Return [x, y] of the center of cell containing provided text 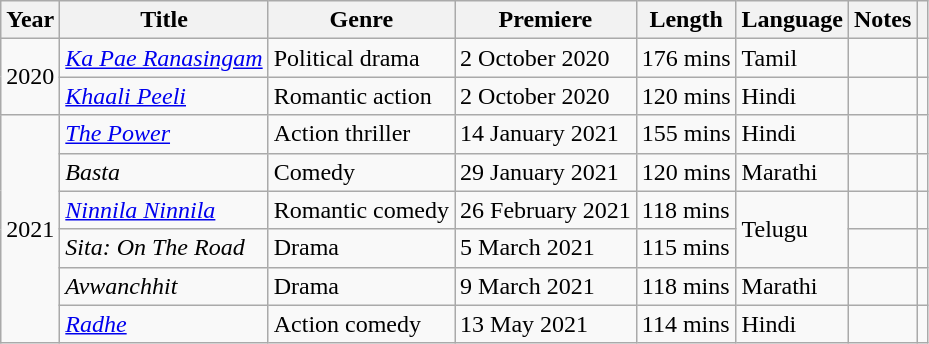
Premiere [546, 20]
114 mins [686, 324]
Romantic comedy [361, 210]
9 March 2021 [546, 286]
Comedy [361, 172]
Avwanchhit [164, 286]
Sita: On The Road [164, 248]
13 May 2021 [546, 324]
Language [792, 20]
Radhe [164, 324]
Ninnila Ninnila [164, 210]
Romantic action [361, 96]
176 mins [686, 58]
Action thriller [361, 134]
Khaali Peeli [164, 96]
Political drama [361, 58]
2021 [30, 229]
115 mins [686, 248]
26 February 2021 [546, 210]
Length [686, 20]
Action comedy [361, 324]
155 mins [686, 134]
Title [164, 20]
Ka Pae Ranasingam [164, 58]
The Power [164, 134]
2020 [30, 77]
29 January 2021 [546, 172]
5 March 2021 [546, 248]
Year [30, 20]
Basta [164, 172]
Genre [361, 20]
Tamil [792, 58]
Telugu [792, 229]
14 January 2021 [546, 134]
Notes [882, 20]
